Detect which cell encompasses the target text, then output its (x, y) center coordinate. 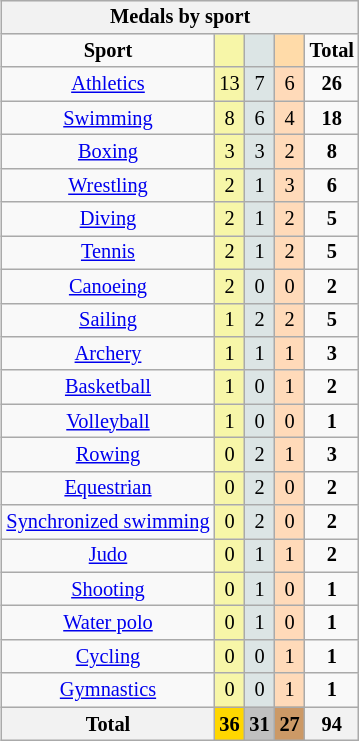
Wrestling (108, 185)
Basketball (108, 387)
18 (332, 118)
13 (229, 84)
Synchronized swimming (108, 522)
27 (290, 724)
Rowing (108, 455)
Canoeing (108, 286)
Judo (108, 556)
Sailing (108, 320)
94 (332, 724)
26 (332, 84)
Athletics (108, 84)
Gymnastics (108, 690)
Swimming (108, 118)
Water polo (108, 623)
Medals by sport (180, 17)
Archery (108, 354)
7 (260, 84)
Boxing (108, 152)
Diving (108, 219)
Sport (108, 51)
31 (260, 724)
Volleyball (108, 421)
Shooting (108, 589)
Cycling (108, 657)
4 (290, 118)
Equestrian (108, 488)
Tennis (108, 253)
36 (229, 724)
